Provide the (X, Y) coordinate of the cell's center where the given text is located.  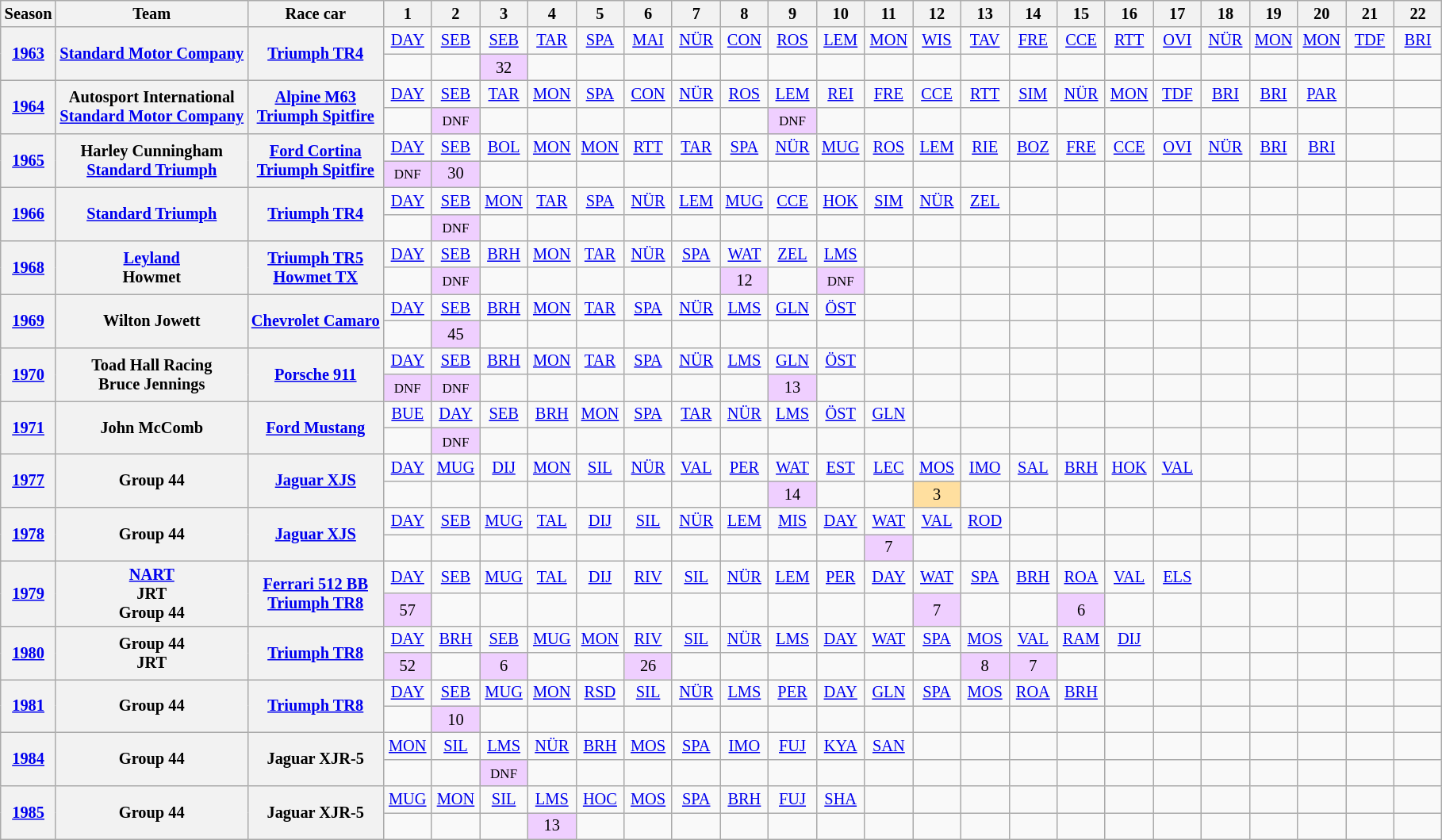
32 (504, 67)
15 (1082, 13)
30 (455, 174)
11 (888, 13)
17 (1177, 13)
2 (455, 13)
Ford CortinaTriumph Spitfire (316, 160)
1963 (29, 54)
RIE (985, 148)
Chevrolet Camaro (316, 320)
Alpine M63Triumph Spitfire (316, 106)
Autosport InternationalStandard Motor Company (151, 106)
MAI (649, 40)
9 (793, 13)
1980 (29, 652)
18 (1226, 13)
Group 44JRT (151, 652)
Wilton Jowett (151, 320)
EST (841, 467)
Ferrari 512 BBTriumph TR8 (316, 593)
KYA (841, 746)
20 (1321, 13)
RSD (600, 692)
1969 (29, 320)
1979 (29, 593)
1964 (29, 106)
LeylandHowmet (151, 267)
1985 (29, 812)
WIS (938, 40)
NARTJRTGroup 44 (151, 593)
SAN (888, 746)
John McComb (151, 427)
1981 (29, 706)
57 (408, 609)
26 (649, 665)
LEC (888, 467)
SAL (1033, 467)
16 (1129, 13)
MIS (793, 521)
5 (600, 13)
ELS (1177, 577)
21 (1371, 13)
Team (151, 13)
ROD (985, 521)
1 (408, 13)
Porsche 911 (316, 374)
19 (1274, 13)
BOL (504, 148)
SHA (841, 800)
Toad Hall RacingBruce Jennings (151, 374)
TAV (985, 40)
45 (455, 334)
1970 (29, 374)
BOZ (1033, 148)
Standard Triumph (151, 214)
1968 (29, 267)
Harley CunninghamStandard Triumph (151, 160)
1977 (29, 481)
1965 (29, 160)
4 (552, 13)
HOC (600, 800)
Race car (316, 13)
1966 (29, 214)
PAR (1321, 94)
Season (29, 13)
BUE (408, 414)
22 (1418, 13)
52 (408, 665)
Ford Mustang (316, 427)
Triumph TR5Howmet TX (316, 267)
RAM (1082, 639)
REI (841, 94)
1971 (29, 427)
1984 (29, 758)
Standard Motor Company (151, 54)
1978 (29, 535)
